Provide the (X, Y) coordinate of the cell's center where the given text is located.  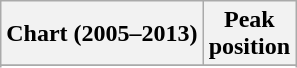
Peakposition (249, 34)
Chart (2005–2013) (102, 34)
